From the cell containing the given text, extract its center point as (X, Y) coordinate. 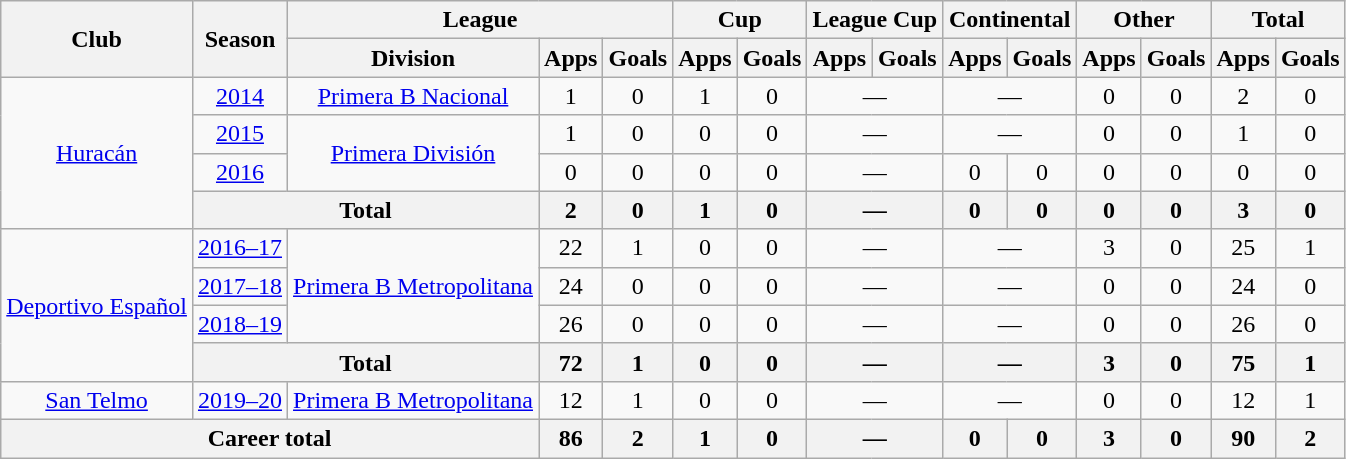
22 (571, 248)
72 (571, 362)
San Telmo (97, 400)
2017–18 (240, 286)
2015 (240, 134)
Career total (270, 438)
2019–20 (240, 400)
2016–17 (240, 248)
2018–19 (240, 324)
Huracán (97, 153)
Club (97, 39)
Season (240, 39)
25 (1243, 248)
Cup (740, 20)
2016 (240, 172)
League Cup (875, 20)
Primera B Nacional (414, 96)
Continental (1010, 20)
90 (1243, 438)
2014 (240, 96)
86 (571, 438)
75 (1243, 362)
Division (414, 58)
Primera División (414, 153)
League (480, 20)
Deportivo Español (97, 305)
Other (1144, 20)
